Search for the cell housing the specified text and yield its [x, y] center coordinate. 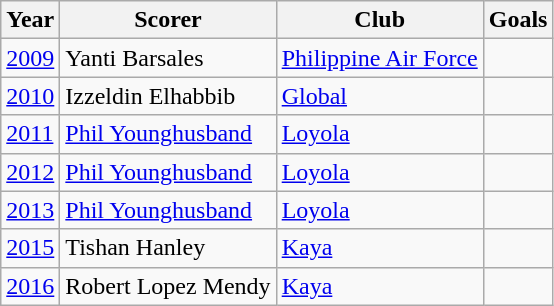
2013 [30, 210]
Yanti Barsales [168, 58]
Tishan Hanley [168, 248]
2011 [30, 134]
Year [30, 20]
2012 [30, 172]
Izzeldin Elhabbib [168, 96]
Robert Lopez Mendy [168, 286]
Scorer [168, 20]
Club [380, 20]
2015 [30, 248]
2016 [30, 286]
Philippine Air Force [380, 58]
2010 [30, 96]
Global [380, 96]
2009 [30, 58]
Goals [518, 20]
